Capture the cell that displays the provided text and extract its (X, Y) central coordinate. 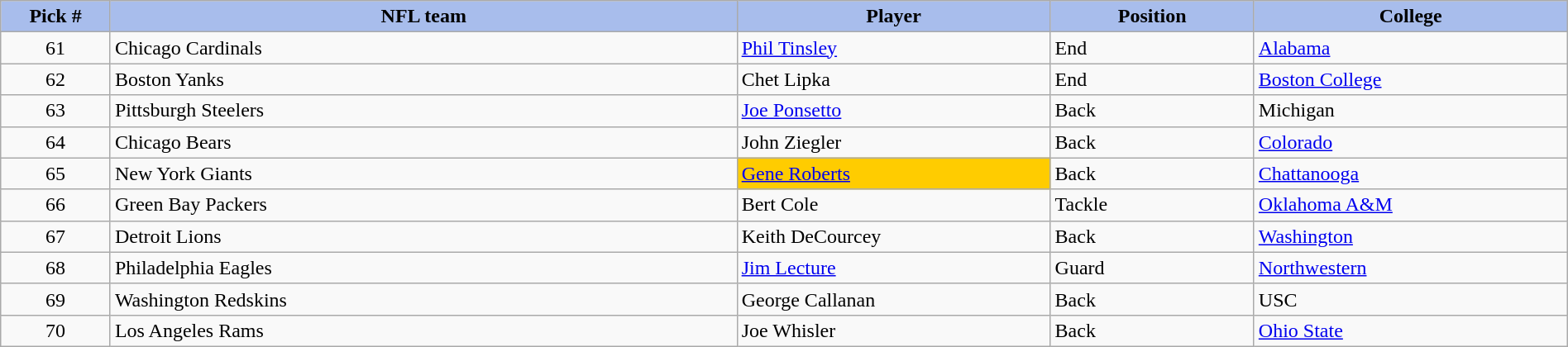
Los Angeles Rams (423, 330)
66 (56, 205)
USC (1411, 299)
67 (56, 236)
New York Giants (423, 173)
Boston Yanks (423, 79)
Philadelphia Eagles (423, 268)
Chattanooga (1411, 173)
64 (56, 142)
68 (56, 268)
Phil Tinsley (893, 48)
Jim Lecture (893, 268)
Tackle (1152, 205)
61 (56, 48)
George Callanan (893, 299)
Washington Redskins (423, 299)
Colorado (1411, 142)
Washington (1411, 236)
College (1411, 17)
Joe Whisler (893, 330)
NFL team (423, 17)
Chet Lipka (893, 79)
Player (893, 17)
Guard (1152, 268)
Green Bay Packers (423, 205)
Pittsburgh Steelers (423, 111)
69 (56, 299)
Gene Roberts (893, 173)
Northwestern (1411, 268)
Boston College (1411, 79)
63 (56, 111)
65 (56, 173)
Ohio State (1411, 330)
Position (1152, 17)
Pick # (56, 17)
Detroit Lions (423, 236)
Chicago Cardinals (423, 48)
Michigan (1411, 111)
Alabama (1411, 48)
Keith DeCourcey (893, 236)
70 (56, 330)
Joe Ponsetto (893, 111)
62 (56, 79)
Oklahoma A&M (1411, 205)
Chicago Bears (423, 142)
Bert Cole (893, 205)
John Ziegler (893, 142)
